Pinpoint the cell where the given text exists, returning its (X, Y) midpoint coordinate. 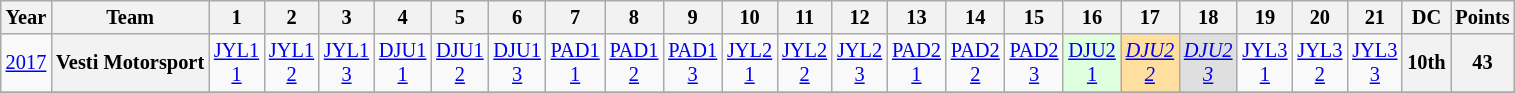
PAD21 (916, 63)
43 (1483, 63)
DJU12 (460, 63)
PAD12 (634, 63)
JYL23 (860, 63)
Vesti Motorsport (130, 63)
JYL22 (804, 63)
DJU22 (1150, 63)
15 (1034, 17)
6 (518, 17)
Team (130, 17)
JYL12 (292, 63)
Year (26, 17)
9 (692, 17)
JYL11 (236, 63)
18 (1208, 17)
1 (236, 17)
JYL32 (1320, 63)
10 (750, 17)
8 (634, 17)
DC (1426, 17)
2017 (26, 63)
JYL33 (1374, 63)
JYL13 (346, 63)
16 (1092, 17)
PAD11 (576, 63)
17 (1150, 17)
DJU11 (402, 63)
PAD13 (692, 63)
JYL31 (1264, 63)
12 (860, 17)
21 (1374, 17)
3 (346, 17)
11 (804, 17)
PAD22 (976, 63)
13 (916, 17)
DJU23 (1208, 63)
19 (1264, 17)
4 (402, 17)
14 (976, 17)
10th (1426, 63)
2 (292, 17)
DJU21 (1092, 63)
DJU13 (518, 63)
PAD23 (1034, 63)
7 (576, 17)
JYL21 (750, 63)
Points (1483, 17)
5 (460, 17)
20 (1320, 17)
